Determine the (x, y) coordinate at the center of the cell enclosing the given text.  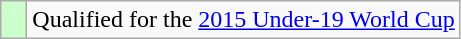
Qualified for the 2015 Under-19 World Cup (244, 20)
